Scan for the cell matching the given text and deliver its [x, y] coordinate at center. 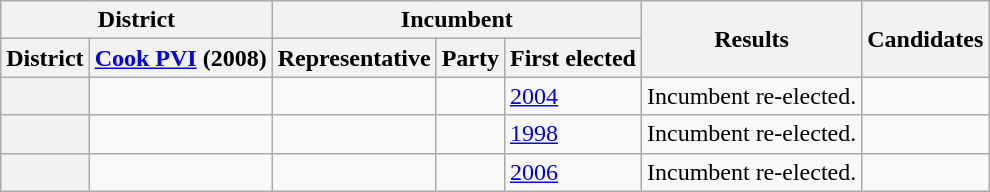
2004 [572, 96]
Party [470, 58]
2006 [572, 172]
1998 [572, 134]
Results [751, 39]
First elected [572, 58]
Representative [354, 58]
Cook PVI (2008) [180, 58]
Candidates [926, 39]
Incumbent [456, 20]
